Return the [X, Y] coordinate for the center point of the cell that contains the specified text.  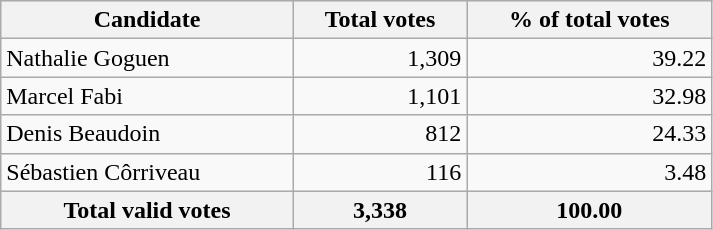
% of total votes [590, 20]
1,309 [380, 58]
24.33 [590, 134]
Nathalie Goguen [148, 58]
Marcel Fabi [148, 96]
Sébastien Côrriveau [148, 172]
39.22 [590, 58]
812 [380, 134]
Total valid votes [148, 210]
3.48 [590, 172]
116 [380, 172]
32.98 [590, 96]
3,338 [380, 210]
Denis Beaudoin [148, 134]
100.00 [590, 210]
Total votes [380, 20]
Candidate [148, 20]
1,101 [380, 96]
